Extract the [X, Y] coordinate from the center of the cell holding the provided text.  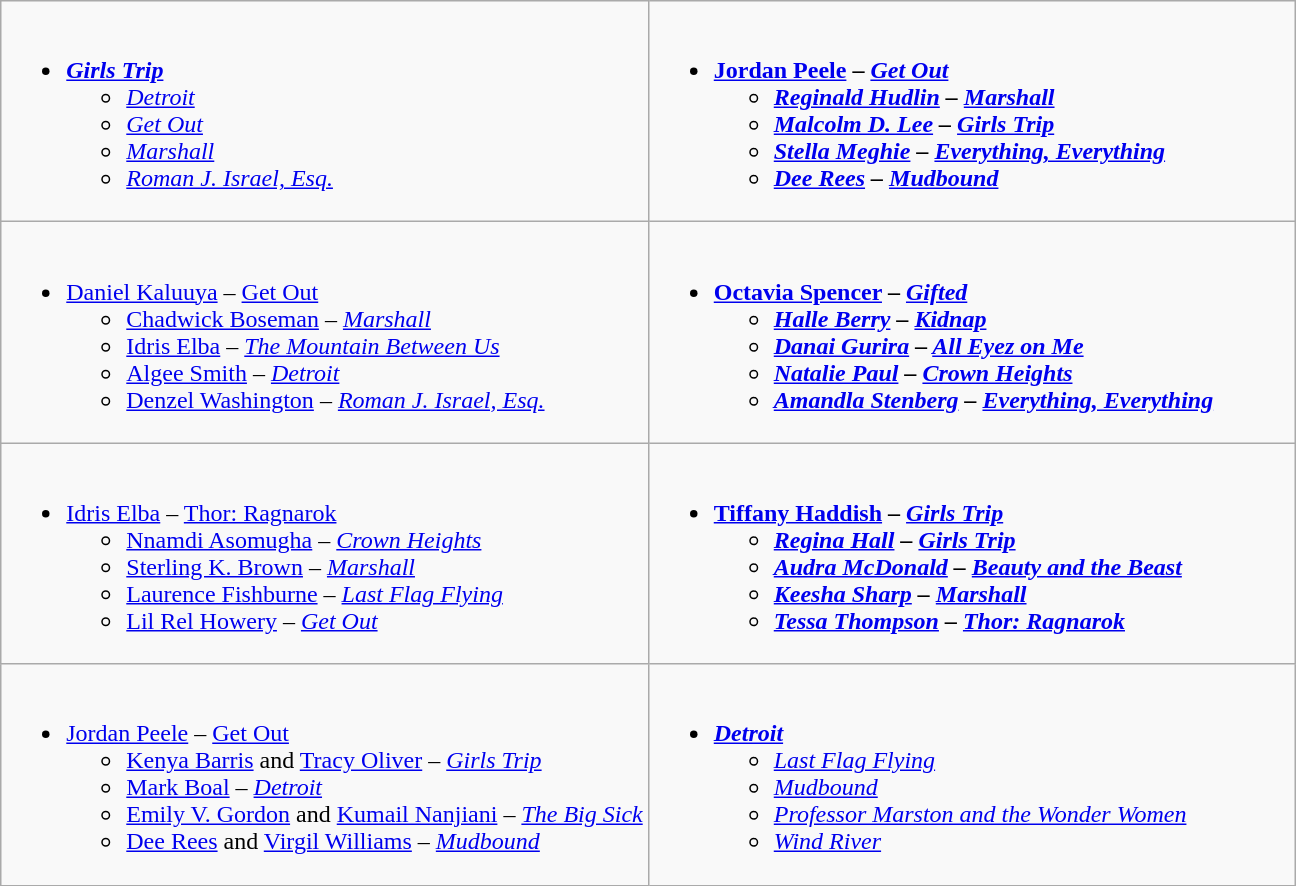
Octavia Spencer – GiftedHalle Berry – KidnapDanai Gurira – All Eyez on MeNatalie Paul – Crown HeightsAmandla Stenberg – Everything, Everything [972, 332]
Girls TripDetroitGet OutMarshallRoman J. Israel, Esq. [324, 112]
Tiffany Haddish – Girls TripRegina Hall – Girls TripAudra McDonald – Beauty and the BeastKeesha Sharp – MarshallTessa Thompson – Thor: Ragnarok [972, 554]
Jordan Peele – Get OutReginald Hudlin – MarshallMalcolm D. Lee – Girls TripStella Meghie – Everything, EverythingDee Rees – Mudbound [972, 112]
DetroitLast Flag FlyingMudboundProfessor Marston and the Wonder WomenWind River [972, 774]
Daniel Kaluuya – Get OutChadwick Boseman – MarshallIdris Elba – The Mountain Between UsAlgee Smith – DetroitDenzel Washington – Roman J. Israel, Esq. [324, 332]
Idris Elba – Thor: RagnarokNnamdi Asomugha – Crown HeightsSterling K. Brown – MarshallLaurence Fishburne – Last Flag FlyingLil Rel Howery – Get Out [324, 554]
